From the cell containing the given text, extract its center point as (X, Y) coordinate. 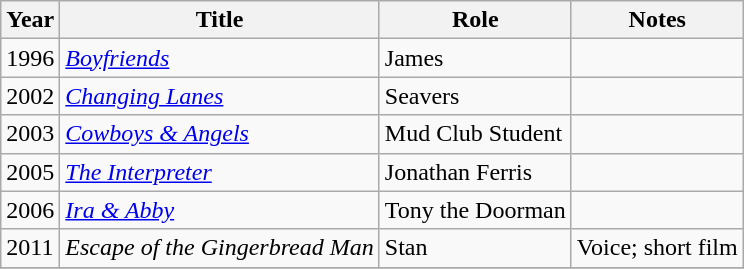
2003 (30, 134)
Voice; short film (657, 248)
James (475, 58)
Jonathan Ferris (475, 172)
1996 (30, 58)
2011 (30, 248)
Title (220, 20)
The Interpreter (220, 172)
2005 (30, 172)
Stan (475, 248)
Boyfriends (220, 58)
Notes (657, 20)
Mud Club Student (475, 134)
Ira & Abby (220, 210)
Seavers (475, 96)
Changing Lanes (220, 96)
2002 (30, 96)
Tony the Doorman (475, 210)
Cowboys & Angels (220, 134)
2006 (30, 210)
Year (30, 20)
Role (475, 20)
Escape of the Gingerbread Man (220, 248)
